Output the (x, y) coordinate of the center of the cell containing the given text.  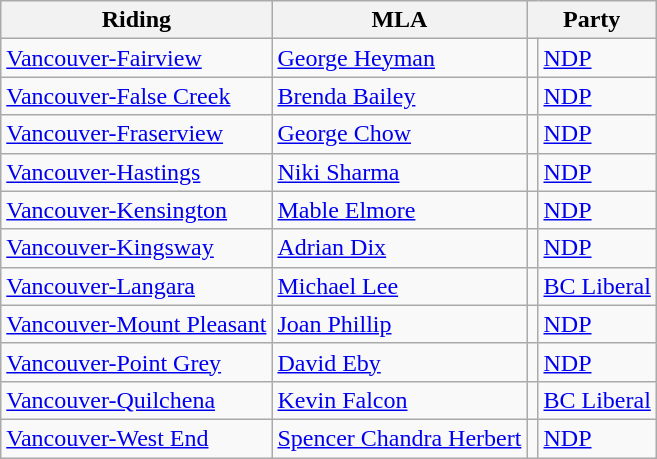
Vancouver-Hastings (136, 172)
Spencer Chandra Herbert (400, 438)
Adrian Dix (400, 248)
George Heyman (400, 58)
Vancouver-Fairview (136, 58)
Vancouver-Kensington (136, 210)
Riding (136, 20)
Vancouver-Mount Pleasant (136, 324)
Michael Lee (400, 286)
Vancouver-False Creek (136, 96)
Kevin Falcon (400, 400)
Niki Sharma (400, 172)
Vancouver-Kingsway (136, 248)
Mable Elmore (400, 210)
Vancouver-Point Grey (136, 362)
MLA (400, 20)
George Chow (400, 134)
David Eby (400, 362)
Vancouver-West End (136, 438)
Vancouver-Quilchena (136, 400)
Brenda Bailey (400, 96)
Vancouver-Fraserview (136, 134)
Party (592, 20)
Vancouver-Langara (136, 286)
Joan Phillip (400, 324)
